Find where the given text appears and provide that cell's center as [x, y] coordinate. 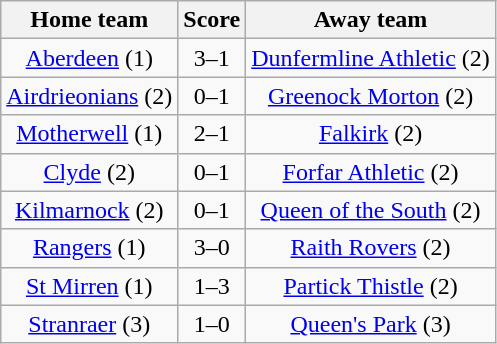
Kilmarnock (2) [90, 210]
3–0 [212, 248]
Dunfermline Athletic (2) [371, 58]
Stranraer (3) [90, 324]
Rangers (1) [90, 248]
1–3 [212, 286]
Partick Thistle (2) [371, 286]
Queen of the South (2) [371, 210]
Away team [371, 20]
Clyde (2) [90, 172]
2–1 [212, 134]
Queen's Park (3) [371, 324]
1–0 [212, 324]
Airdrieonians (2) [90, 96]
Raith Rovers (2) [371, 248]
3–1 [212, 58]
Falkirk (2) [371, 134]
Greenock Morton (2) [371, 96]
Aberdeen (1) [90, 58]
Score [212, 20]
Forfar Athletic (2) [371, 172]
Motherwell (1) [90, 134]
St Mirren (1) [90, 286]
Home team [90, 20]
